Search for the cell housing the specified text and yield its (x, y) center coordinate. 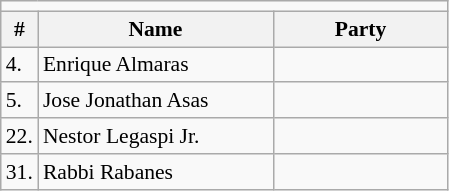
Enrique Almaras (156, 65)
Jose Jonathan Asas (156, 101)
Rabbi Rabanes (156, 172)
4. (20, 65)
5. (20, 101)
# (20, 29)
22. (20, 136)
Nestor Legaspi Jr. (156, 136)
Party (360, 29)
Name (156, 29)
31. (20, 172)
